Return the (X, Y) coordinate for the center point of the cell that contains the specified text.  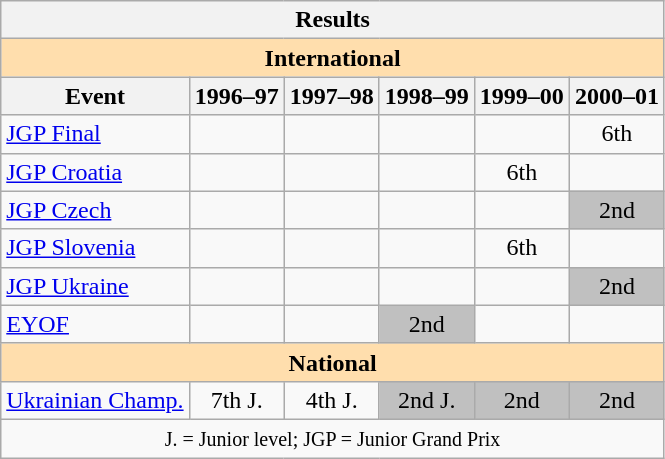
JGP Final (95, 134)
JGP Ukraine (95, 286)
JGP Czech (95, 210)
JGP Croatia (95, 172)
J. = Junior level; JGP = Junior Grand Prix (333, 438)
JGP Slovenia (95, 248)
EYOF (95, 324)
1999–00 (522, 96)
International (333, 58)
1997–98 (332, 96)
Ukrainian Champ. (95, 400)
2nd J. (426, 400)
1998–99 (426, 96)
Results (333, 20)
4th J. (332, 400)
7th J. (236, 400)
Event (95, 96)
2000–01 (616, 96)
1996–97 (236, 96)
National (333, 362)
